Scan for the cell matching the given text and deliver its (x, y) coordinate at center. 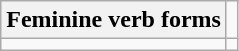
Feminine verb forms (114, 20)
